Determine the [X, Y] coordinate at the center of the cell enclosing the given text.  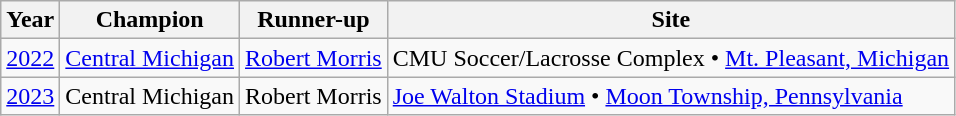
Joe Walton Stadium • Moon Township, Pennsylvania [670, 96]
Champion [150, 20]
CMU Soccer/Lacrosse Complex • Mt. Pleasant, Michigan [670, 58]
Year [30, 20]
2022 [30, 58]
Runner-up [314, 20]
2023 [30, 96]
Site [670, 20]
